Locate the cell with the specified text and output its (X, Y) center coordinate. 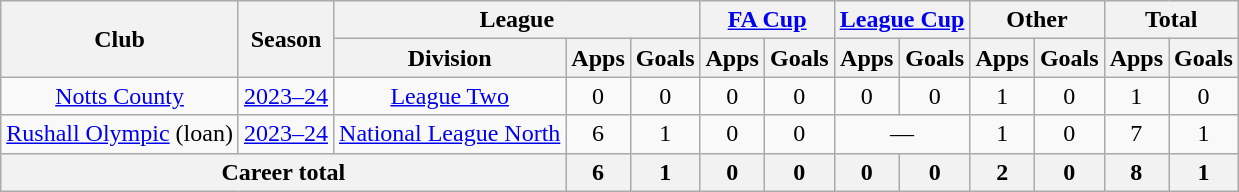
Division (450, 58)
Club (120, 39)
League (517, 20)
Other (1037, 20)
Total (1171, 20)
Season (286, 39)
Career total (284, 172)
7 (1136, 134)
FA Cup (767, 20)
League Two (450, 96)
Rushall Olympic (loan) (120, 134)
2 (1002, 172)
League Cup (902, 20)
Notts County (120, 96)
National League North (450, 134)
8 (1136, 172)
— (902, 134)
